Capture the cell that displays the provided text and extract its (X, Y) central coordinate. 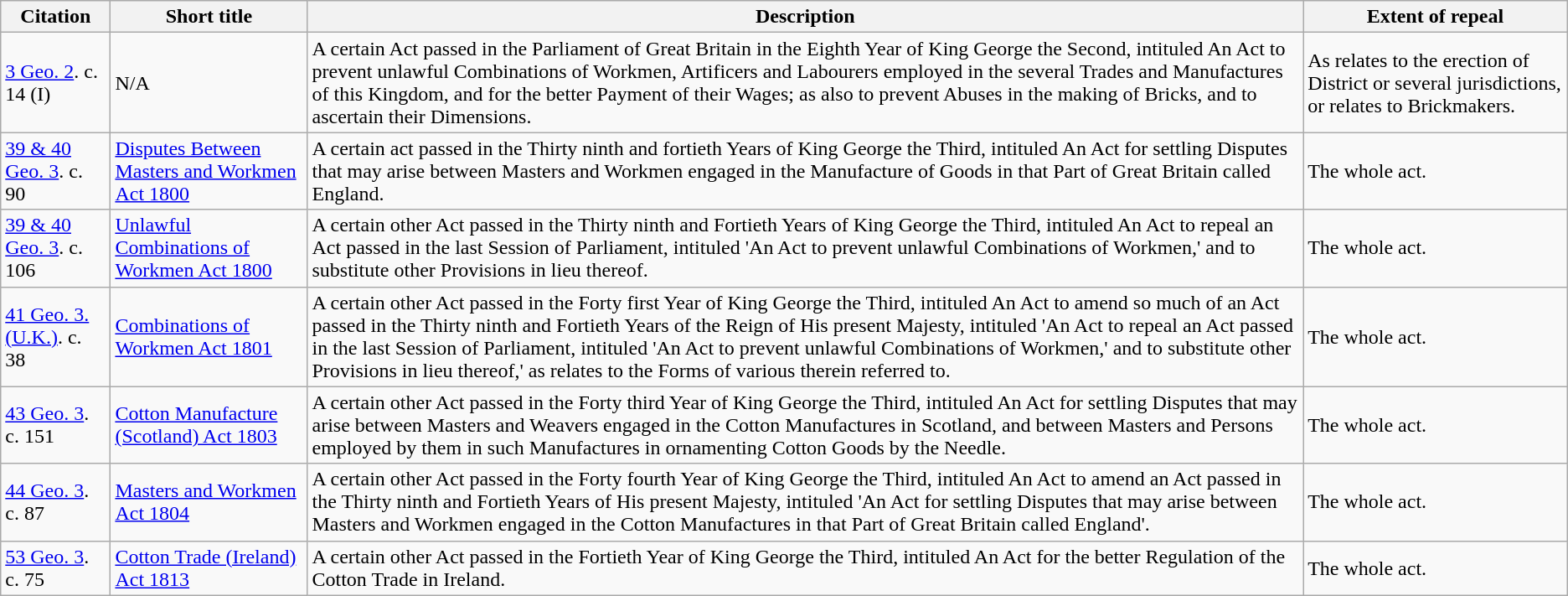
N/A (209, 82)
Citation (55, 17)
Combinations of Workmen Act 1801 (209, 337)
A certain other Act passed in the Fortieth Year of King George the Third, intituled An Act for the better Regulation of the Cotton Trade in Ireland. (806, 568)
Description (806, 17)
39 & 40 Geo. 3. c. 106 (55, 248)
As relates to the erection of District or several jurisdictions, or relates to Brickmakers. (1436, 82)
39 & 40 Geo. 3. c. 90 (55, 171)
Cotton Trade (Ireland) Act 1813 (209, 568)
Cotton Manufacture (Scotland) Act 1803 (209, 425)
41 Geo. 3. (U.K.). c. 38 (55, 337)
Extent of repeal (1436, 17)
Unlawful Combinations of Workmen Act 1800 (209, 248)
Disputes Between Masters and Workmen Act 1800 (209, 171)
53 Geo. 3. c. 75 (55, 568)
44 Geo. 3. c. 87 (55, 502)
Masters and Workmen Act 1804 (209, 502)
Short title (209, 17)
43 Geo. 3. c. 151 (55, 425)
3 Geo. 2. c. 14 (I) (55, 82)
